Identify which cell holds the provided text, then report its (x, y) central coordinate. 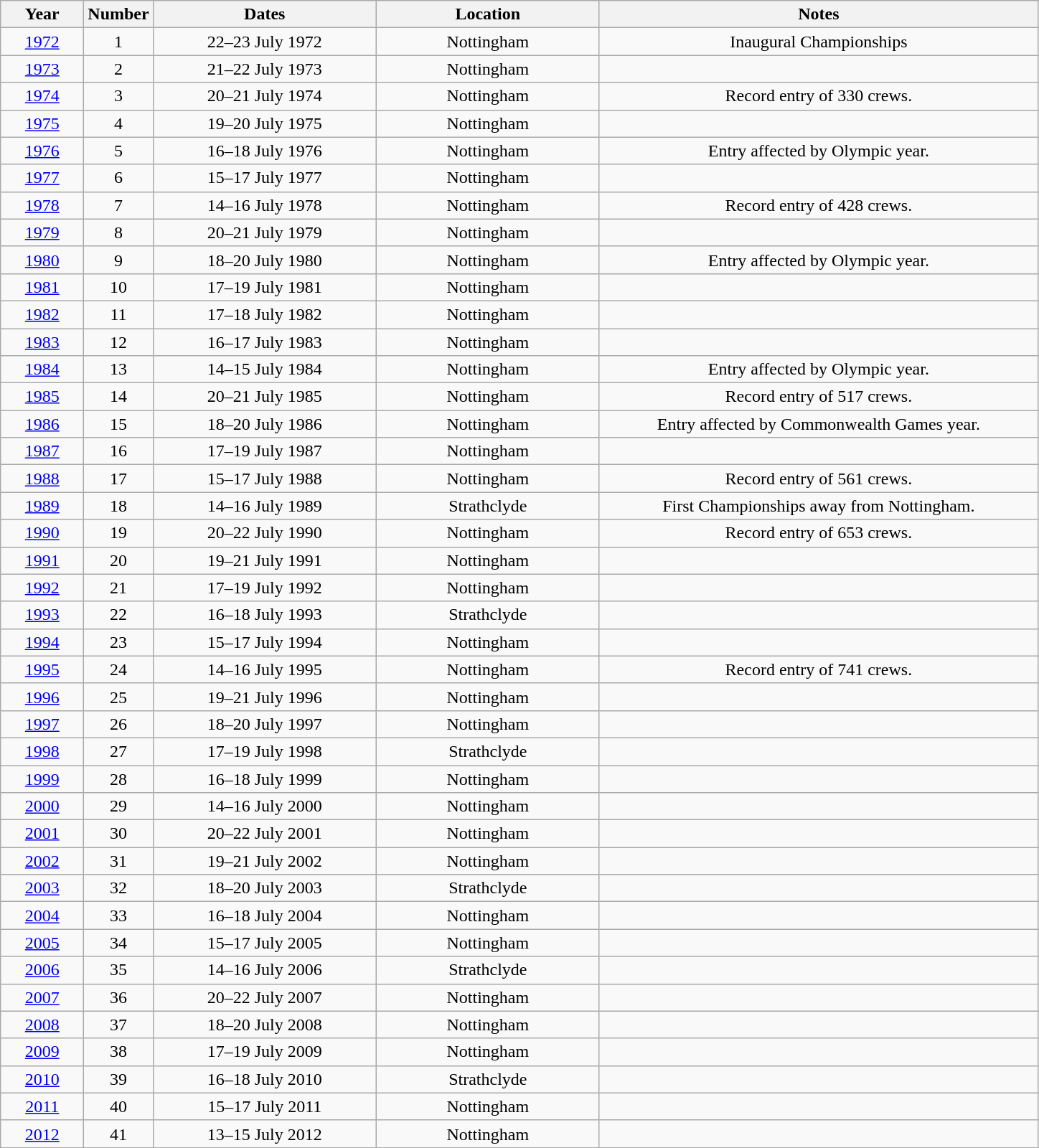
18–20 July 1980 (264, 260)
26 (118, 724)
4 (118, 123)
1988 (42, 479)
Number (118, 14)
Record entry of 561 crews. (818, 479)
22 (118, 615)
18 (118, 506)
1992 (42, 588)
18–20 July 2003 (264, 888)
20–21 July 1974 (264, 96)
17 (118, 479)
2005 (42, 943)
1999 (42, 778)
11 (118, 314)
2001 (42, 834)
20 (118, 560)
12 (118, 342)
35 (118, 970)
21–22 July 1973 (264, 69)
10 (118, 287)
16–18 July 1999 (264, 778)
15–17 July 1994 (264, 642)
1980 (42, 260)
19–21 July 1991 (264, 560)
Record entry of 741 crews. (818, 669)
17–19 July 1981 (264, 287)
1981 (42, 287)
1994 (42, 642)
First Championships away from Nottingham. (818, 506)
19–21 July 2002 (264, 861)
6 (118, 178)
15–17 July 2005 (264, 943)
20–21 July 1979 (264, 232)
20–22 July 1990 (264, 533)
38 (118, 1052)
28 (118, 778)
22–23 July 1972 (264, 42)
1991 (42, 560)
14–16 July 2000 (264, 806)
1983 (42, 342)
19–20 July 1975 (264, 123)
3 (118, 96)
15–17 July 1988 (264, 479)
2 (118, 69)
14 (118, 397)
1996 (42, 697)
29 (118, 806)
17–19 July 2009 (264, 1052)
1986 (42, 424)
16–18 July 1976 (264, 151)
39 (118, 1079)
1993 (42, 615)
8 (118, 232)
2008 (42, 1025)
1990 (42, 533)
1972 (42, 42)
1984 (42, 370)
30 (118, 834)
17–18 July 1982 (264, 314)
Year (42, 14)
2007 (42, 997)
20–21 July 1985 (264, 397)
14–16 July 2006 (264, 970)
17–19 July 1987 (264, 451)
15 (118, 424)
1982 (42, 314)
27 (118, 751)
41 (118, 1134)
2011 (42, 1106)
16–18 July 2010 (264, 1079)
14–16 July 1978 (264, 205)
Record entry of 517 crews. (818, 397)
2006 (42, 970)
1978 (42, 205)
Record entry of 653 crews. (818, 533)
37 (118, 1025)
Dates (264, 14)
13 (118, 370)
7 (118, 205)
17–19 July 1998 (264, 751)
15–17 July 1977 (264, 178)
1997 (42, 724)
2003 (42, 888)
1998 (42, 751)
1979 (42, 232)
9 (118, 260)
40 (118, 1106)
Inaugural Championships (818, 42)
2012 (42, 1134)
33 (118, 916)
19 (118, 533)
2002 (42, 861)
2000 (42, 806)
1975 (42, 123)
1989 (42, 506)
14–15 July 1984 (264, 370)
18–20 July 1997 (264, 724)
15–17 July 2011 (264, 1106)
Entry affected by Commonwealth Games year. (818, 424)
Notes (818, 14)
20–22 July 2007 (264, 997)
14–16 July 1995 (264, 669)
18–20 July 2008 (264, 1025)
Record entry of 330 crews. (818, 96)
36 (118, 997)
17–19 July 1992 (264, 588)
19–21 July 1996 (264, 697)
2010 (42, 1079)
1976 (42, 151)
16–17 July 1983 (264, 342)
25 (118, 697)
Record entry of 428 crews. (818, 205)
14–16 July 1989 (264, 506)
1987 (42, 451)
Location (488, 14)
20–22 July 2001 (264, 834)
2009 (42, 1052)
1995 (42, 669)
16–18 July 1993 (264, 615)
13–15 July 2012 (264, 1134)
24 (118, 669)
1 (118, 42)
1977 (42, 178)
16 (118, 451)
32 (118, 888)
31 (118, 861)
1974 (42, 96)
2004 (42, 916)
34 (118, 943)
1985 (42, 397)
5 (118, 151)
18–20 July 1986 (264, 424)
21 (118, 588)
23 (118, 642)
1973 (42, 69)
16–18 July 2004 (264, 916)
